Determine the [X, Y] coordinate at the center of the cell enclosing the given text.  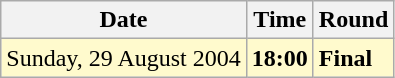
Time [280, 20]
Round [353, 20]
Final [353, 58]
Sunday, 29 August 2004 [124, 58]
18:00 [280, 58]
Date [124, 20]
